From the cell containing the given text, extract its center point as [X, Y] coordinate. 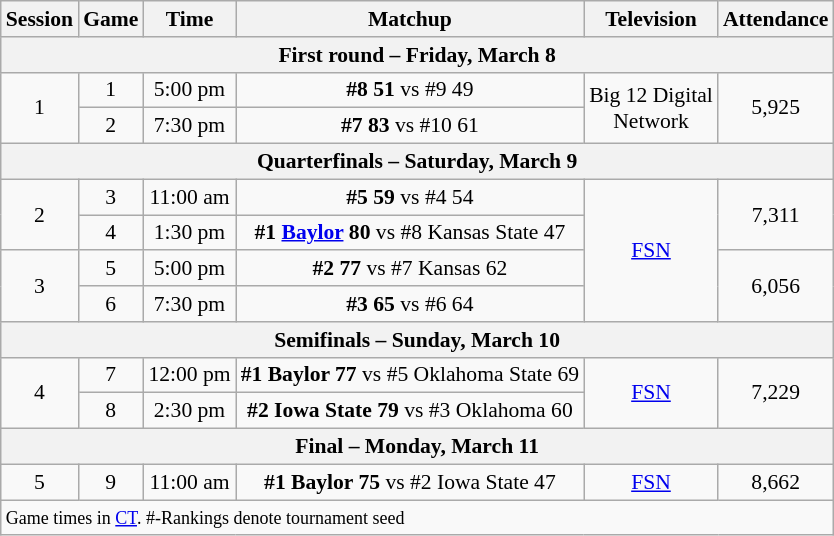
9 [110, 482]
8 [110, 411]
6 [110, 304]
Television [651, 19]
8,662 [776, 482]
5,925 [776, 108]
2:30 pm [189, 411]
First round – Friday, March 8 [418, 55]
Game [110, 19]
Big 12 DigitalNetwork [651, 108]
#2 77 vs #7 Kansas 62 [410, 269]
Game times in CT. #-Rankings denote tournament seed [418, 518]
7 [110, 375]
#1 Baylor 80 vs #8 Kansas State 47 [410, 233]
Matchup [410, 19]
#3 65 vs #6 64 [410, 304]
Semifinals – Sunday, March 10 [418, 340]
Session [40, 19]
#1 Baylor 77 vs #5 Oklahoma State 69 [410, 375]
#2 Iowa State 79 vs #3 Oklahoma 60 [410, 411]
7,229 [776, 392]
1:30 pm [189, 233]
12:00 pm [189, 375]
#7 83 vs #10 61 [410, 126]
#1 Baylor 75 vs #2 Iowa State 47 [410, 482]
#8 51 vs #9 49 [410, 90]
Time [189, 19]
6,056 [776, 286]
#5 59 vs #4 54 [410, 197]
Attendance [776, 19]
7,311 [776, 214]
Quarterfinals – Saturday, March 9 [418, 162]
Final – Monday, March 11 [418, 447]
